Find where the given text appears and provide that cell's center as (X, Y) coordinate. 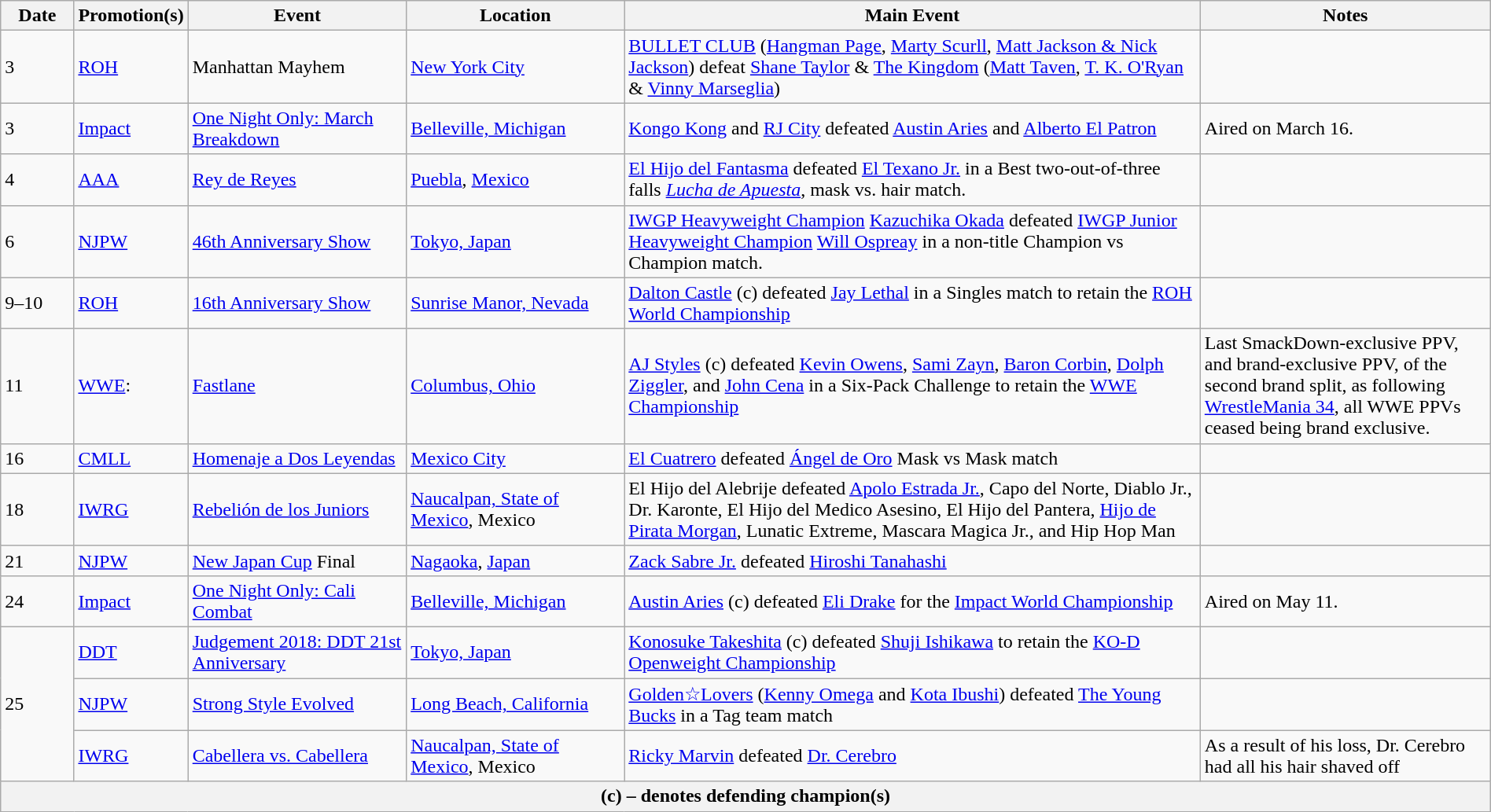
DDT (131, 652)
Zack Sabre Jr. defeated Hiroshi Tanahashi (912, 560)
Date (38, 16)
Manhattan Mayhem (297, 67)
16th Anniversary Show (297, 303)
Promotion(s) (131, 16)
AJ Styles (c) defeated Kevin Owens, Sami Zayn, Baron Corbin, Dolph Ziggler, and John Cena in a Six-Pack Challenge to retain the WWE Championship (912, 386)
(c) – denotes defending champion(s) (745, 796)
Location (516, 16)
Kongo Kong and RJ City defeated Austin Aries and Alberto El Patron (912, 129)
9–10 (38, 303)
WWE: (131, 386)
11 (38, 386)
As a result of his loss, Dr. Cerebro had all his hair shaved off (1345, 756)
25 (38, 704)
46th Anniversary Show (297, 241)
Notes (1345, 16)
24 (38, 601)
Fastlane (297, 386)
Puebla, Mexico (516, 179)
El Hijo del Fantasma defeated El Texano Jr. in a Best two-out-of-three falls Lucha de Apuesta, mask vs. hair match. (912, 179)
Judgement 2018: DDT 21st Anniversary (297, 652)
One Night Only: Cali Combat (297, 601)
Rey de Reyes (297, 179)
Austin Aries (c) defeated Eli Drake for the Impact World Championship (912, 601)
AAA (131, 179)
Ricky Marvin defeated Dr. Cerebro (912, 756)
Mexico City (516, 458)
4 (38, 179)
18 (38, 509)
Sunrise Manor, Nevada (516, 303)
Homenaje a Dos Leyendas (297, 458)
Long Beach, California (516, 704)
Columbus, Ohio (516, 386)
New Japan Cup Final (297, 560)
El Cuatrero defeated Ángel de Oro Mask vs Mask match (912, 458)
New York City (516, 67)
Konosuke Takeshita (c) defeated Shuji Ishikawa to retain the KO-D Openweight Championship (912, 652)
Aired on May 11. (1345, 601)
Cabellera vs. Cabellera (297, 756)
16 (38, 458)
BULLET CLUB (Hangman Page, Marty Scurll, Matt Jackson & Nick Jackson) defeat Shane Taylor & The Kingdom (Matt Taven, T. K. O'Ryan & Vinny Marseglia) (912, 67)
Event (297, 16)
Golden☆Lovers (Kenny Omega and Kota Ibushi) defeated The Young Bucks in a Tag team match (912, 704)
Dalton Castle (c) defeated Jay Lethal in a Singles match to retain the ROH World Championship (912, 303)
One Night Only: March Breakdown (297, 129)
Main Event (912, 16)
Strong Style Evolved (297, 704)
CMLL (131, 458)
Nagaoka, Japan (516, 560)
21 (38, 560)
Aired on March 16. (1345, 129)
6 (38, 241)
Rebelión de los Juniors (297, 509)
IWGP Heavyweight Champion Kazuchika Okada defeated IWGP Junior Heavyweight Champion Will Ospreay in a non-title Champion vs Champion match. (912, 241)
